Capture the cell that displays the provided text and extract its (x, y) central coordinate. 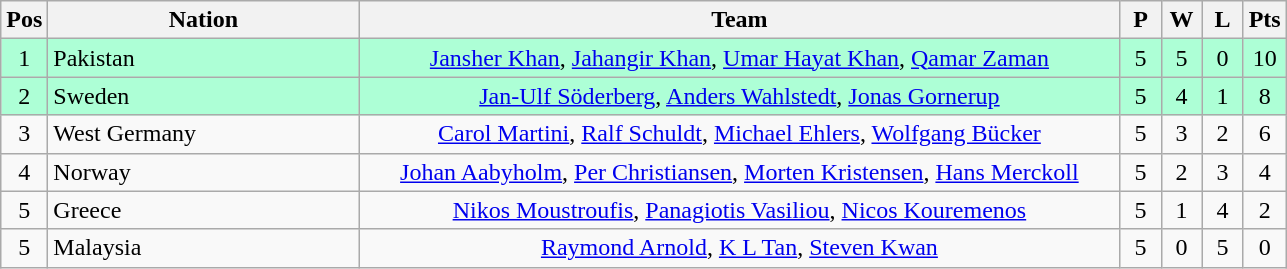
Team (740, 20)
West Germany (204, 134)
6 (1264, 134)
Nikos Moustroufis, Panagiotis Vasiliou, Nicos Kouremenos (740, 210)
Sweden (204, 96)
10 (1264, 58)
P (1140, 20)
L (1222, 20)
Pos (24, 20)
Pts (1264, 20)
Jan-Ulf Söderberg, Anders Wahlstedt, Jonas Gornerup (740, 96)
Pakistan (204, 58)
Carol Martini, Ralf Schuldt, Michael Ehlers, Wolfgang Bücker (740, 134)
Raymond Arnold, K L Tan, Steven Kwan (740, 248)
8 (1264, 96)
Malaysia (204, 248)
W (1182, 20)
Norway (204, 172)
Jansher Khan, Jahangir Khan, Umar Hayat Khan, Qamar Zaman (740, 58)
Nation (204, 20)
Johan Aabyholm, Per Christiansen, Morten Kristensen, Hans Merckoll (740, 172)
Greece (204, 210)
